Find where the given text appears and provide that cell's center as (x, y) coordinate. 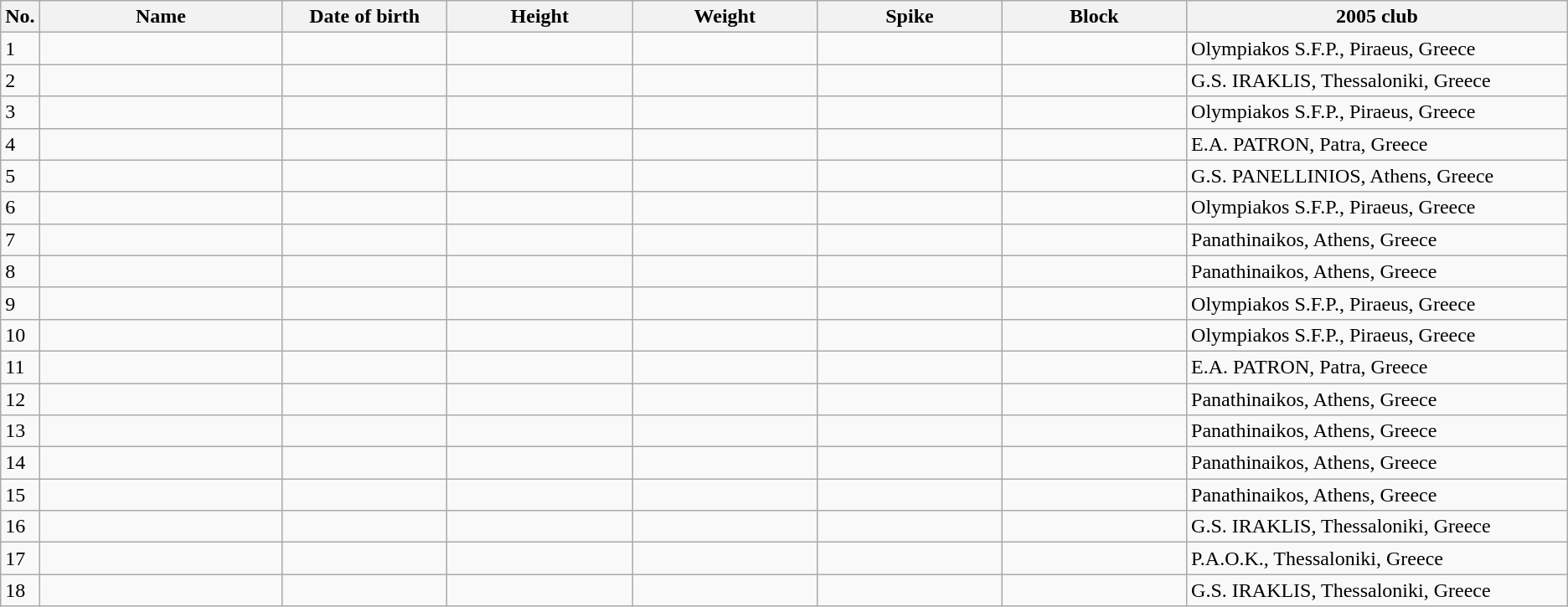
Spike (910, 17)
11 (20, 367)
18 (20, 590)
4 (20, 144)
15 (20, 495)
7 (20, 239)
12 (20, 399)
Date of birth (365, 17)
10 (20, 335)
14 (20, 463)
6 (20, 208)
2 (20, 80)
Name (161, 17)
2005 club (1377, 17)
P.A.O.K., Thessaloniki, Greece (1377, 558)
16 (20, 527)
Block (1094, 17)
13 (20, 431)
5 (20, 176)
8 (20, 271)
17 (20, 558)
No. (20, 17)
G.S. PANELLINIOS, Athens, Greece (1377, 176)
1 (20, 49)
Height (539, 17)
9 (20, 303)
Weight (725, 17)
3 (20, 112)
